Detect which cell encompasses the target text, then output its [x, y] center coordinate. 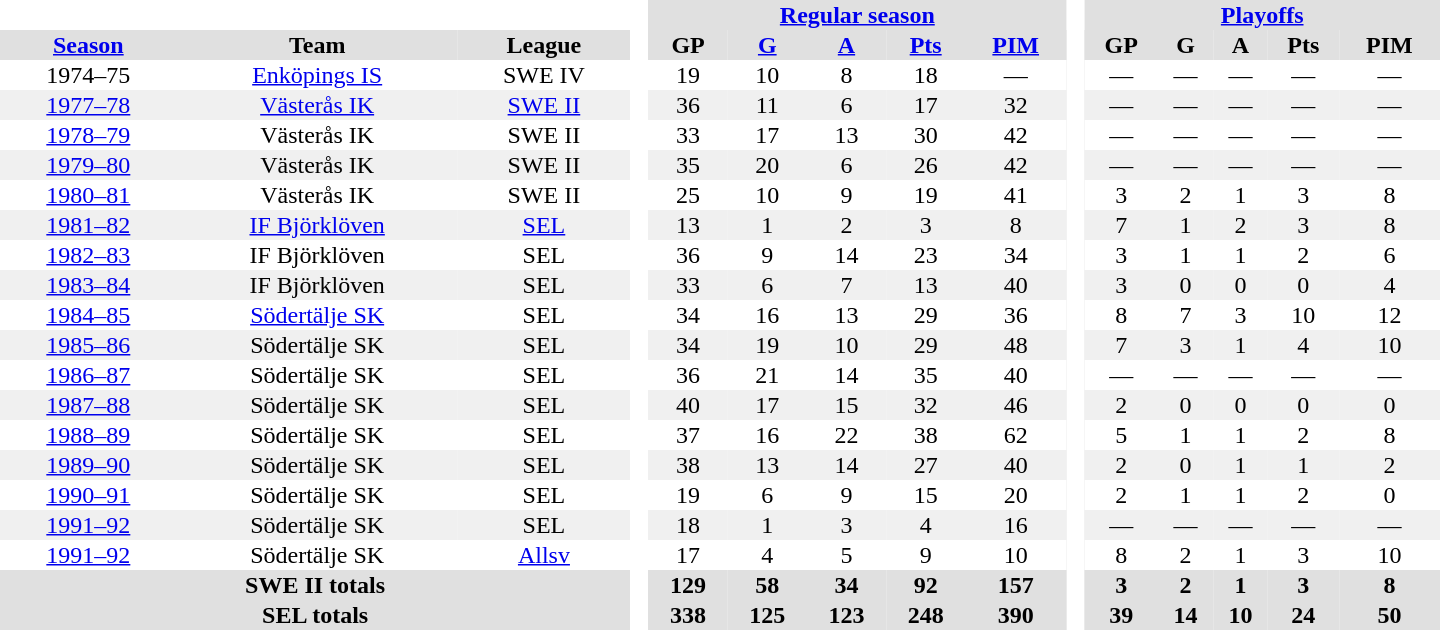
26 [926, 165]
23 [926, 255]
1980–81 [88, 195]
1985–86 [88, 345]
129 [688, 585]
46 [1016, 405]
62 [1016, 435]
1982–83 [88, 255]
58 [768, 585]
1974–75 [88, 75]
1986–87 [88, 375]
12 [1390, 315]
37 [688, 435]
1983–84 [88, 285]
SEL totals [315, 615]
SWE IV [544, 75]
1979–80 [88, 165]
11 [768, 105]
Regular season [857, 15]
Enköpings IS [318, 75]
21 [768, 375]
27 [926, 465]
1977–78 [88, 105]
Playoffs [1262, 15]
1988–89 [88, 435]
1978–79 [88, 135]
1989–90 [88, 465]
50 [1390, 615]
338 [688, 615]
123 [846, 615]
Season [88, 45]
157 [1016, 585]
25 [688, 195]
41 [1016, 195]
1984–85 [88, 315]
24 [1304, 615]
48 [1016, 345]
1987–88 [88, 405]
SWE II totals [315, 585]
125 [768, 615]
30 [926, 135]
League [544, 45]
1981–82 [88, 225]
22 [846, 435]
Team [318, 45]
248 [926, 615]
Allsv [544, 555]
1990–91 [88, 495]
39 [1121, 615]
92 [926, 585]
390 [1016, 615]
